Extract the (x, y) coordinate from the center of the cell holding the provided text.  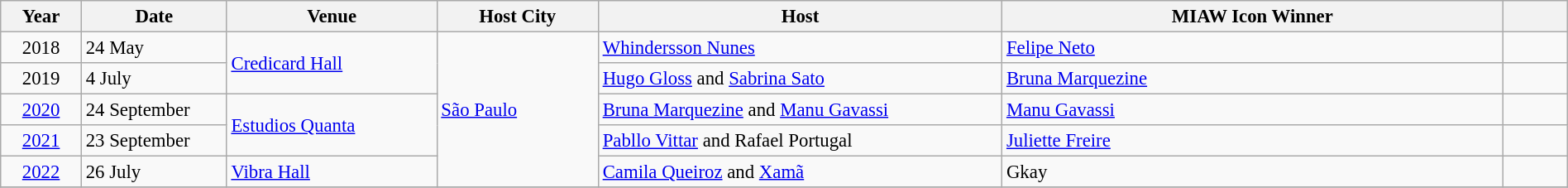
Manu Gavassi (1252, 110)
Host (800, 17)
MIAW Icon Winner (1252, 17)
Pabllo Vittar and Rafael Portugal (800, 141)
4 July (154, 79)
24 September (154, 110)
2019 (41, 79)
Year (41, 17)
Juliette Freire (1252, 141)
Venue (332, 17)
Credicard Hall (332, 63)
Whindersson Nunes (800, 48)
Gkay (1252, 172)
Hugo Gloss and Sabrina Sato (800, 79)
Camila Queiroz and Xamã (800, 172)
Bruna Marquezine and Manu Gavassi (800, 110)
Host City (518, 17)
24 May (154, 48)
2020 (41, 110)
2018 (41, 48)
2022 (41, 172)
26 July (154, 172)
São Paulo (518, 110)
Estudios Quanta (332, 126)
23 September (154, 141)
Vibra Hall (332, 172)
2021 (41, 141)
Bruna Marquezine (1252, 79)
Date (154, 17)
Felipe Neto (1252, 48)
